Pinpoint the cell where the given text exists, returning its [x, y] midpoint coordinate. 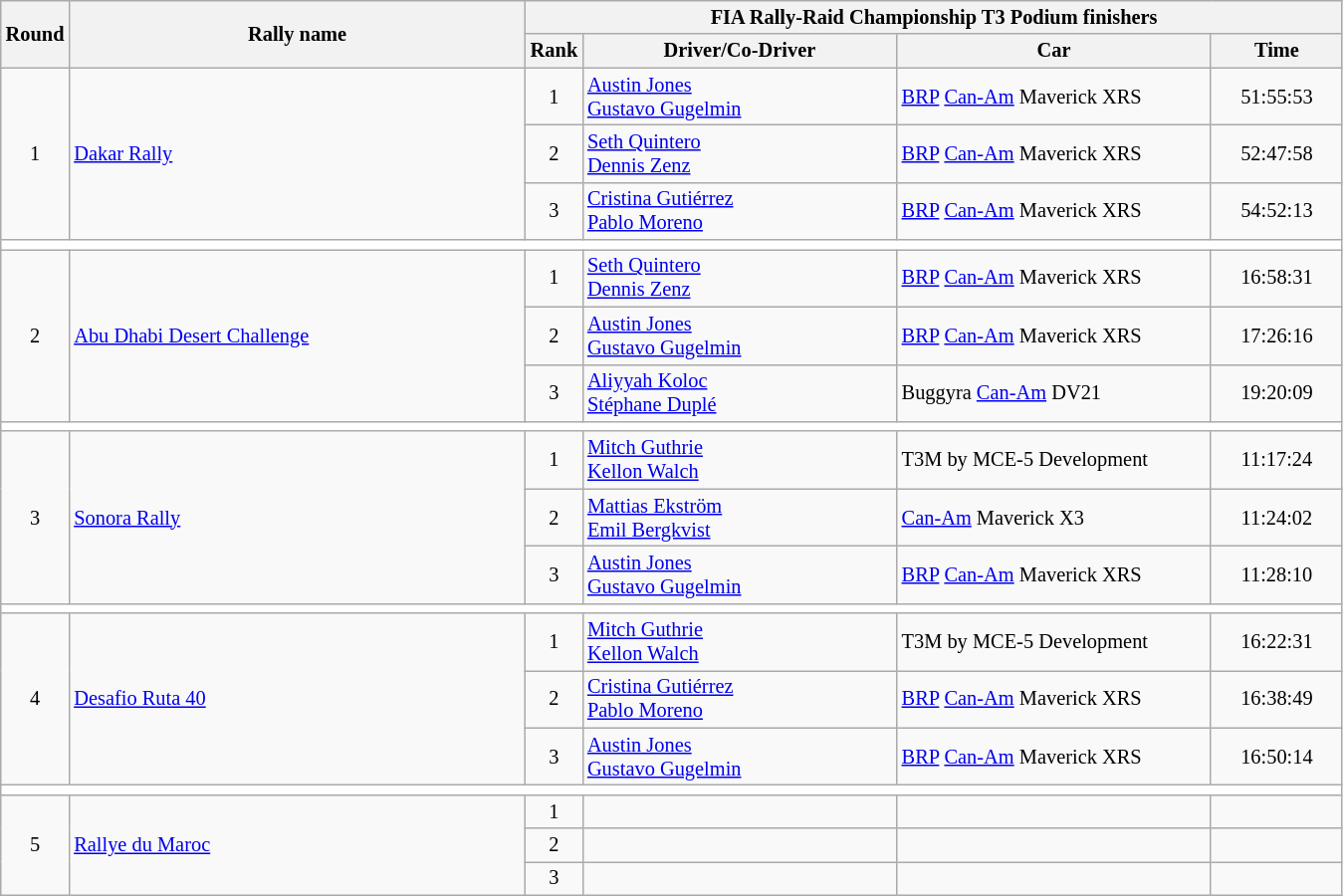
Sonora Rally [297, 518]
Aliyyah Koloc Stéphane Duplé [740, 393]
19:20:09 [1276, 393]
54:52:13 [1276, 211]
Driver/Co-Driver [740, 51]
52:47:58 [1276, 153]
17:26:16 [1276, 336]
51:55:53 [1276, 97]
16:38:49 [1276, 699]
Can-Am Maverick X3 [1054, 518]
16:22:31 [1276, 642]
16:58:31 [1276, 278]
Desafio Ruta 40 [297, 699]
FIA Rally-Raid Championship T3 Podium finishers [934, 17]
Abu Dhabi Desert Challenge [297, 335]
11:24:02 [1276, 518]
Buggyra Can-Am DV21 [1054, 393]
5 [36, 844]
Mattias Ekström Emil Bergkvist [740, 518]
Rallye du Maroc [297, 844]
Rally name [297, 34]
Round [36, 34]
11:28:10 [1276, 574]
Rank [554, 51]
Dakar Rally [297, 153]
4 [36, 699]
Time [1276, 51]
Car [1054, 51]
11:17:24 [1276, 460]
16:50:14 [1276, 757]
